From the cell containing the given text, extract its center point as [X, Y] coordinate. 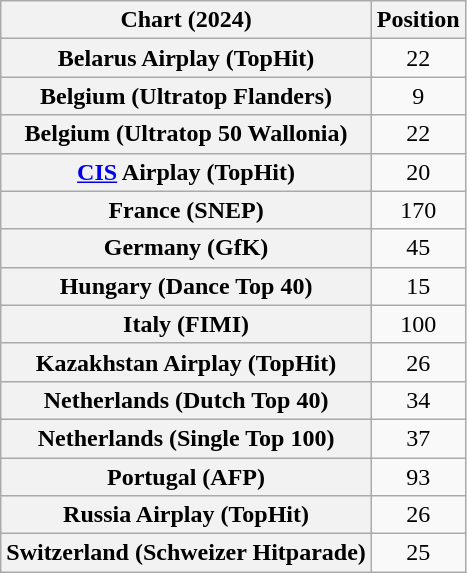
Netherlands (Single Top 100) [186, 438]
Belarus Airplay (TopHit) [186, 58]
20 [418, 172]
34 [418, 400]
9 [418, 96]
Portugal (AFP) [186, 477]
Belgium (Ultratop 50 Wallonia) [186, 134]
Chart (2024) [186, 20]
Italy (FIMI) [186, 324]
15 [418, 286]
25 [418, 553]
Hungary (Dance Top 40) [186, 286]
Switzerland (Schweizer Hitparade) [186, 553]
170 [418, 210]
France (SNEP) [186, 210]
100 [418, 324]
CIS Airplay (TopHit) [186, 172]
37 [418, 438]
Kazakhstan Airplay (TopHit) [186, 362]
Netherlands (Dutch Top 40) [186, 400]
Germany (GfK) [186, 248]
Position [418, 20]
45 [418, 248]
Russia Airplay (TopHit) [186, 515]
Belgium (Ultratop Flanders) [186, 96]
93 [418, 477]
